Provide the [x, y] coordinate of the cell's center where the given text is located.  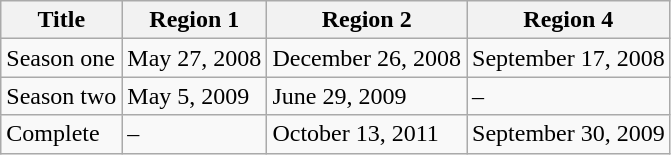
September 30, 2009 [569, 134]
June 29, 2009 [367, 96]
Season two [62, 96]
September 17, 2008 [569, 58]
Region 2 [367, 20]
Region 1 [194, 20]
October 13, 2011 [367, 134]
December 26, 2008 [367, 58]
May 27, 2008 [194, 58]
Season one [62, 58]
Complete [62, 134]
Region 4 [569, 20]
May 5, 2009 [194, 96]
Title [62, 20]
